Provide the [X, Y] coordinate of the cell's center where the given text is located.  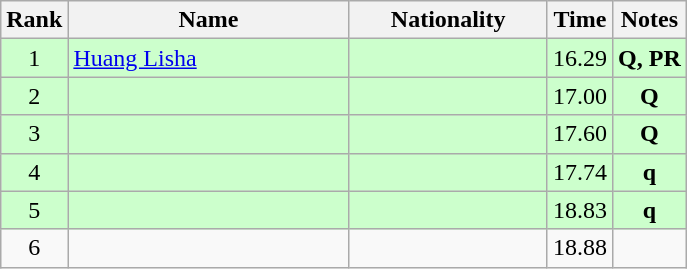
4 [34, 172]
17.60 [580, 134]
2 [34, 96]
18.88 [580, 248]
6 [34, 248]
17.74 [580, 172]
Nationality [448, 20]
Notes [650, 20]
Rank [34, 20]
17.00 [580, 96]
18.83 [580, 210]
Q, PR [650, 58]
16.29 [580, 58]
Name [208, 20]
Huang Lisha [208, 58]
3 [34, 134]
Time [580, 20]
1 [34, 58]
5 [34, 210]
